Find where the given text appears and provide that cell's center as [x, y] coordinate. 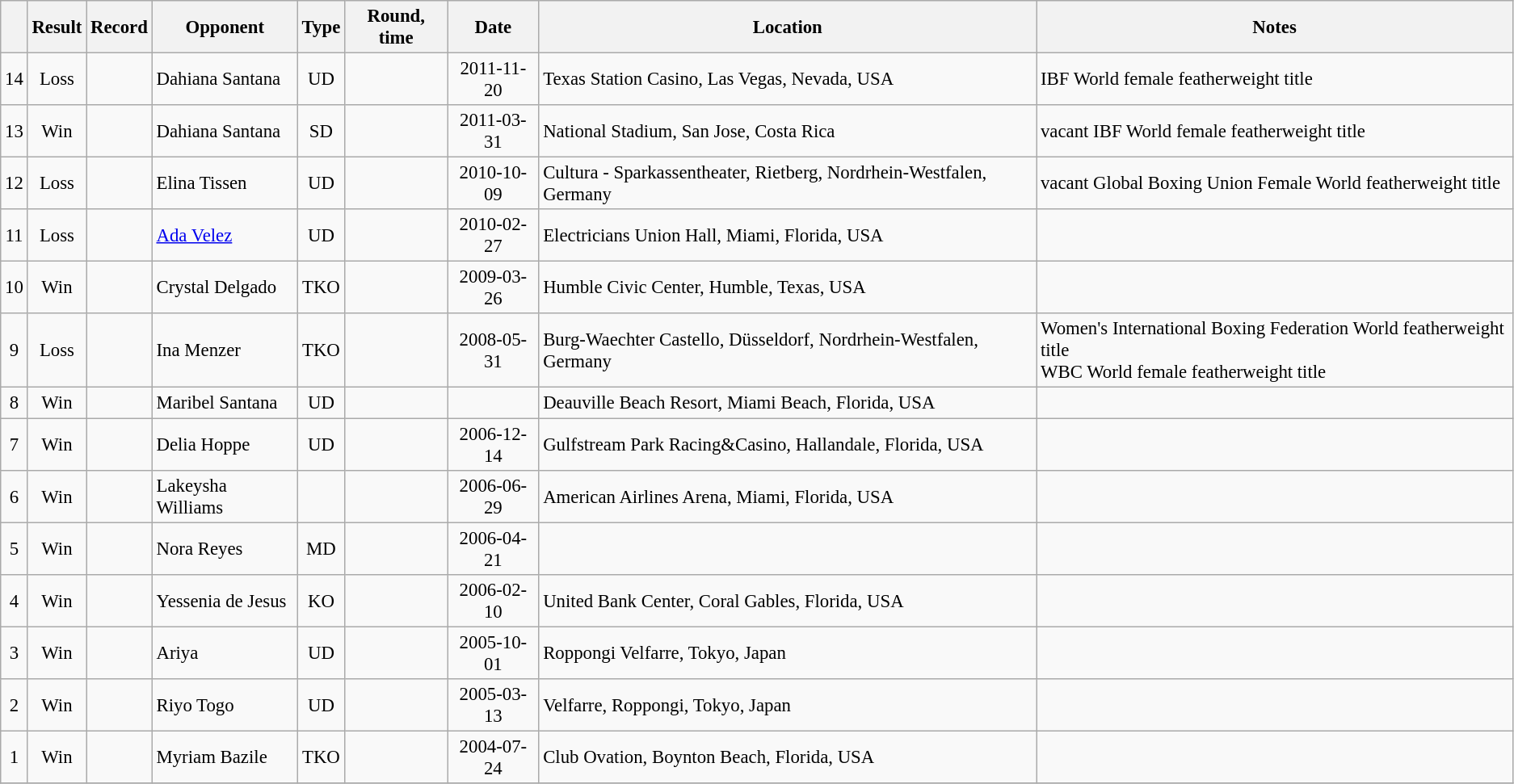
3 [15, 652]
2006-02-10 [493, 601]
Texas Station Casino, Las Vegas, Nevada, USA [788, 79]
6 [15, 496]
Club Ovation, Boynton Beach, Florida, USA [788, 757]
2009-03-26 [493, 287]
2011-11-20 [493, 79]
vacant Global Boxing Union Female World featherweight title [1275, 184]
5 [15, 549]
Yessenia de Jesus [225, 601]
Result [57, 27]
vacant IBF World female featherweight title [1275, 131]
10 [15, 287]
Notes [1275, 27]
2006-04-21 [493, 549]
Women's International Boxing Federation World featherweight titleWBC World female featherweight title [1275, 350]
2008-05-31 [493, 350]
Deauville Beach Resort, Miami Beach, Florida, USA [788, 403]
Nora Reyes [225, 549]
Lakeysha Williams [225, 496]
Ina Menzer [225, 350]
2006-06-29 [493, 496]
Opponent [225, 27]
2010-10-09 [493, 184]
Ada Velez [225, 236]
Velfarre, Roppongi, Tokyo, Japan [788, 706]
Riyo Togo [225, 706]
9 [15, 350]
8 [15, 403]
2004-07-24 [493, 757]
Type [321, 27]
Cultura - Sparkassentheater, Rietberg, Nordrhein-Westfalen, Germany [788, 184]
Elina Tissen [225, 184]
Burg-Waechter Castello, Düsseldorf, Nordrhein-Westfalen, Germany [788, 350]
Humble Civic Center, Humble, Texas, USA [788, 287]
Date [493, 27]
7 [15, 444]
13 [15, 131]
Record [120, 27]
2006-12-14 [493, 444]
2011-03-31 [493, 131]
SD [321, 131]
4 [15, 601]
Location [788, 27]
2005-03-13 [493, 706]
KO [321, 601]
American Airlines Arena, Miami, Florida, USA [788, 496]
Crystal Delgado [225, 287]
Round, time [396, 27]
Myriam Bazile [225, 757]
Maribel Santana [225, 403]
2005-10-01 [493, 652]
United Bank Center, Coral Gables, Florida, USA [788, 601]
2010-02-27 [493, 236]
MD [321, 549]
11 [15, 236]
Delia Hoppe [225, 444]
Ariya [225, 652]
Electricians Union Hall, Miami, Florida, USA [788, 236]
12 [15, 184]
Gulfstream Park Racing&Casino, Hallandale, Florida, USA [788, 444]
14 [15, 79]
1 [15, 757]
National Stadium, San Jose, Costa Rica [788, 131]
Roppongi Velfarre, Tokyo, Japan [788, 652]
IBF World female featherweight title [1275, 79]
2 [15, 706]
